Extract the [X, Y] coordinate from the center of the cell holding the provided text.  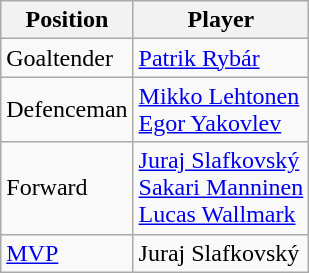
Goaltender [67, 58]
MVP [67, 253]
Forward [67, 188]
Position [67, 20]
Juraj Slafkovský [221, 253]
Defenceman [67, 110]
Mikko Lehtonen Egor Yakovlev [221, 110]
Player [221, 20]
Juraj Slafkovský Sakari Manninen Lucas Wallmark [221, 188]
Patrik Rybár [221, 58]
